Return [x, y] of the center of cell containing provided text 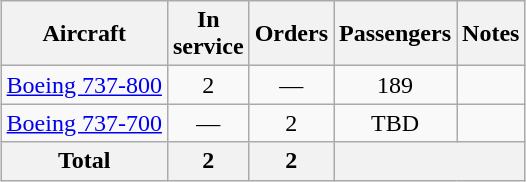
Total [84, 161]
In service [208, 34]
TBD [396, 123]
Passengers [396, 34]
Boeing 737-700 [84, 123]
Orders [291, 34]
Aircraft [84, 34]
Notes [491, 34]
Boeing 737-800 [84, 85]
189 [396, 85]
